Capture the cell that displays the provided text and extract its [x, y] central coordinate. 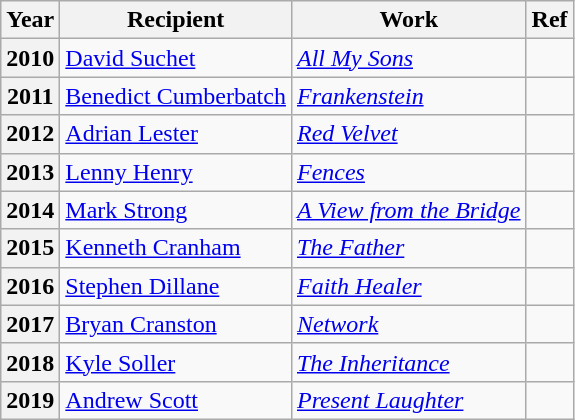
Recipient [176, 20]
2010 [30, 58]
A View from the Bridge [408, 210]
Kenneth Cranham [176, 248]
Lenny Henry [176, 172]
Frankenstein [408, 96]
David Suchet [176, 58]
Present Laughter [408, 400]
Mark Strong [176, 210]
Network [408, 324]
Work [408, 20]
Year [30, 20]
Fences [408, 172]
Faith Healer [408, 286]
All My Sons [408, 58]
Adrian Lester [176, 134]
Benedict Cumberbatch [176, 96]
Stephen Dillane [176, 286]
2013 [30, 172]
2012 [30, 134]
Red Velvet [408, 134]
2018 [30, 362]
Kyle Soller [176, 362]
2016 [30, 286]
2014 [30, 210]
Bryan Cranston [176, 324]
The Father [408, 248]
2017 [30, 324]
The Inheritance [408, 362]
Andrew Scott [176, 400]
2011 [30, 96]
Ref [550, 20]
2019 [30, 400]
2015 [30, 248]
